For the text-containing cell, return its midpoint in (X, Y) coordinate format. 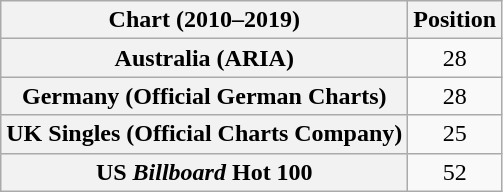
Position (455, 20)
25 (455, 134)
52 (455, 172)
Chart (2010–2019) (204, 20)
US Billboard Hot 100 (204, 172)
Germany (Official German Charts) (204, 96)
Australia (ARIA) (204, 58)
UK Singles (Official Charts Company) (204, 134)
